Output the [X, Y] coordinate of the center of the cell containing the given text.  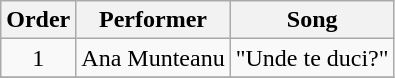
"Unde te duci?" [312, 58]
Ana Munteanu [153, 58]
Song [312, 20]
1 [38, 58]
Performer [153, 20]
Order [38, 20]
